From the cell containing the given text, extract its center point as (x, y) coordinate. 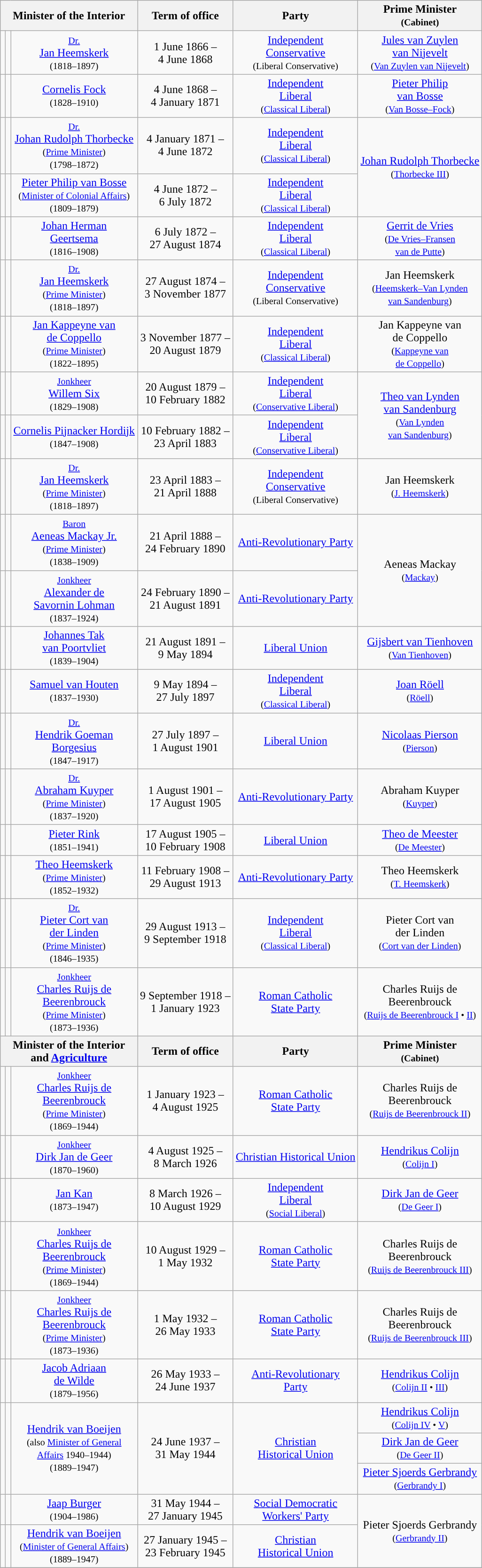
Dr. Jan Heemskerk (1818–1897) (74, 53)
Theo van Lynden van Sandenburg (Van Lynden van Sandenburg) (420, 415)
Jan Heemskerk (J. Heemskerk) (420, 486)
26 May 1933 – 24 June 1937 (186, 1380)
Johan Herman Geertsema (1816–1908) (74, 238)
Nicolaas Pierson (Pierson) (420, 741)
Hendrik van Boeijen (also Minister of General Affairs 1940–1944) (1889–1947) (74, 1449)
Jonkheer Dirk Jan de Geer (1870–1960) (74, 1157)
Dr. Johan Rudolph Thorbecke (Prime Minister) (1798–1872) (74, 146)
Jonkheer Willem Six (1829–1908) (74, 393)
Pieter Cort van der Linden (Cort van der Linden) (420, 933)
27 July 1897 – 1 August 1901 (186, 741)
Dr. Abraham Kuyper (Prime Minister) (1837–1920) (74, 797)
Hendrik van Boeijen (Minister of General Affairs) (1889–1947) (74, 1546)
Hendrikus Colijn (Colijn II • III) (420, 1380)
20 August 1879 – 10 February 1882 (186, 393)
Pieter Philip van Bosse (Van Bosse–Fock) (420, 96)
Jan Heemskerk (Heemskerk–Van Lynden van Sandenburg) (420, 288)
Charles Ruijs de Beerenbrouck (Ruijs de Beerenbrouck I • II) (420, 1002)
Social Democratic Workers' Party (295, 1510)
Theo de Meester (De Meester) (420, 840)
Cornelis Fock (1828–1910) (74, 96)
10 August 1929 – 1 May 1932 (186, 1256)
Baron Aeneas Mackay Jr. (Prime Minister) (1838–1909) (74, 542)
4 June 1868 – 4 January 1871 (186, 96)
Abraham Kuyper (Kuyper) (420, 797)
24 June 1937 – 31 May 1944 (186, 1449)
6 July 1872 – 27 August 1874 (186, 238)
Theo Heemskerk (T. Heemskerk) (420, 877)
Pieter Philip van Bosse (Minister of Colonial Affairs) (1809–1879) (74, 195)
Dr. Hendrik Goeman Borgesius (1847–1917) (74, 741)
29 August 1913 – 9 September 1918 (186, 933)
4 June 1872 – 6 July 1872 (186, 195)
21 August 1891 – 9 May 1894 (186, 648)
1 June 1866 – 4 June 1868 (186, 53)
Jan Kan (1873–1947) (74, 1200)
Jacob Adriaan de Wilde (1879–1956) (74, 1380)
Pieter Sjoerds Gerbrandy (Gerbrandy II) (420, 1531)
17 August 1905 – 10 February 1908 (186, 840)
27 January 1945 – 23 February 1945 (186, 1546)
21 April 1888 – 24 February 1890 (186, 542)
1 May 1932 – 26 May 1933 (186, 1325)
Minister of the Interior (69, 16)
Gijsbert van Tienhoven (Van Tienhoven) (420, 648)
9 September 1918 – 1 January 1923 (186, 1002)
Independent Liberal (Social Liberal) (295, 1200)
Aeneas Mackay (Mackay) (420, 570)
Pieter Rink (1851–1941) (74, 840)
31 May 1944 – 27 January 1945 (186, 1510)
Dirk Jan de Geer (De Geer I) (420, 1200)
4 January 1871 – 4 June 1872 (186, 146)
10 February 1882 – 23 April 1883 (186, 437)
Johannes Tak van Poortvliet (1839–1904) (74, 648)
Jonkheer Alexander de Savornin Lohman (1837–1924) (74, 599)
Gerrit de Vries (De Vries–Fransen van de Putte) (420, 238)
Minister of the Interior and Agriculture (69, 1051)
24 February 1890 – 21 August 1891 (186, 599)
Jules van Zuylen van Nijevelt (Van Zuylen van Nijevelt) (420, 53)
1 August 1901 – 17 August 1905 (186, 797)
Jaap Burger (1904–1986) (74, 1510)
8 March 1926 – 10 August 1929 (186, 1200)
Jan Kappeyne van de Coppello (Prime Minister) (1822–1895) (74, 344)
4 August 1925 – 8 March 1926 (186, 1157)
11 February 1908 – 29 August 1913 (186, 877)
Hendrikus Colijn (Colijn IV • V) (420, 1418)
Pieter Sjoerds Gerbrandy (Gerbrandy I) (420, 1479)
Theo Heemskerk (Prime Minister) (1852–1932) (74, 877)
Dr. Pieter Cort van der Linden (Prime Minister) (1846–1935) (74, 933)
Jan Kappeyne van de Coppello (Kappeyne van de Coppello) (420, 344)
27 August 1874 – 3 November 1877 (186, 288)
3 November 1877 – 20 August 1879 (186, 344)
Charles Ruijs de Beerenbrouck (Ruijs de Beerenbrouck II) (420, 1101)
Cornelis Pijnacker Hordijk (1847–1908) (74, 437)
1 January 1923 – 4 August 1925 (186, 1101)
Samuel van Houten (1837–1930) (74, 691)
9 May 1894 – 27 July 1897 (186, 691)
Hendrikus Colijn (Colijn I) (420, 1157)
23 April 1883 – 21 April 1888 (186, 486)
Dirk Jan de Geer (De Geer II) (420, 1449)
Joan Röell (Röell) (420, 691)
Johan Rudolph Thorbecke (Thorbecke III) (420, 167)
